Scan for the cell matching the given text and deliver its (x, y) coordinate at center. 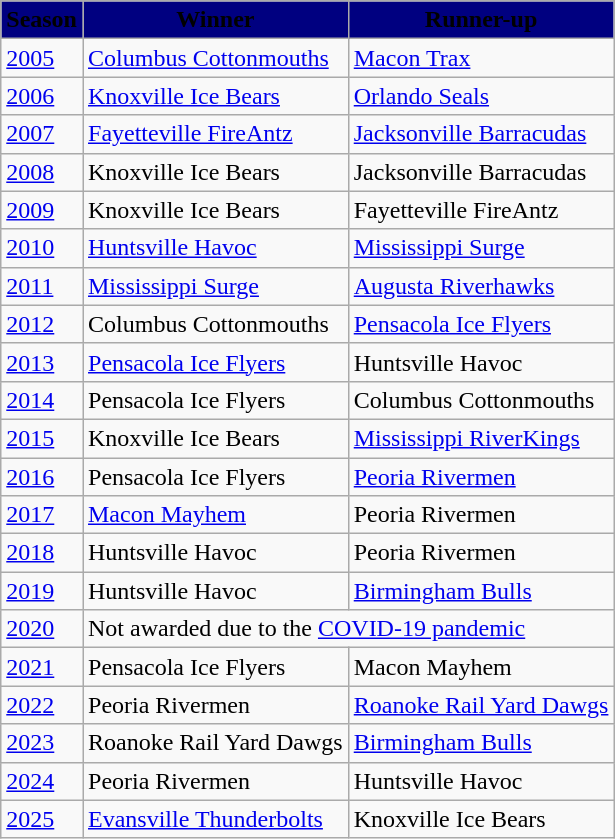
2009 (42, 210)
2011 (42, 286)
Orlando Seals (481, 96)
2012 (42, 324)
2022 (42, 705)
2019 (42, 591)
2014 (42, 400)
Augusta Riverhawks (481, 286)
2008 (42, 172)
Evansville Thunderbolts (215, 819)
2020 (42, 629)
Not awarded due to the COVID-19 pandemic (348, 629)
2007 (42, 134)
2006 (42, 96)
2013 (42, 362)
2017 (42, 515)
Macon Trax (481, 58)
2005 (42, 58)
2015 (42, 438)
Season (42, 20)
2023 (42, 743)
Runner-up (481, 20)
2025 (42, 819)
Mississippi RiverKings (481, 438)
2016 (42, 477)
Winner (215, 20)
2024 (42, 781)
2010 (42, 248)
2021 (42, 667)
2018 (42, 553)
